Identify which cell holds the provided text, then report its (x, y) central coordinate. 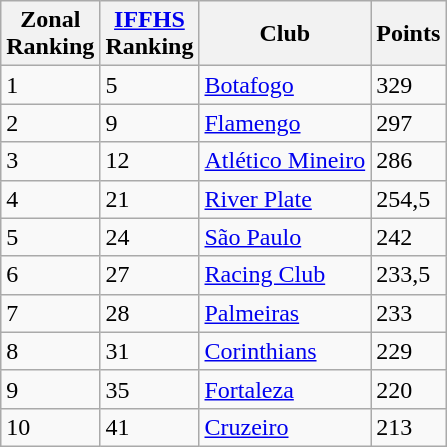
2 (50, 123)
Club (285, 34)
10 (50, 427)
24 (150, 237)
Racing Club (285, 275)
229 (408, 351)
297 (408, 123)
254,5 (408, 199)
242 (408, 237)
1 (50, 85)
7 (50, 313)
3 (50, 161)
4 (50, 199)
Botafogo (285, 85)
IFFHS Ranking (150, 34)
35 (150, 389)
Atlético Mineiro (285, 161)
6 (50, 275)
Fortaleza (285, 389)
220 (408, 389)
Cruzeiro (285, 427)
233 (408, 313)
Flamengo (285, 123)
28 (150, 313)
41 (150, 427)
213 (408, 427)
21 (150, 199)
12 (150, 161)
27 (150, 275)
Palmeiras (285, 313)
Points (408, 34)
Zonal Ranking (50, 34)
River Plate (285, 199)
São Paulo (285, 237)
233,5 (408, 275)
Corinthians (285, 351)
8 (50, 351)
286 (408, 161)
31 (150, 351)
329 (408, 85)
